Locate the cell with the specified text and output its [X, Y] center coordinate. 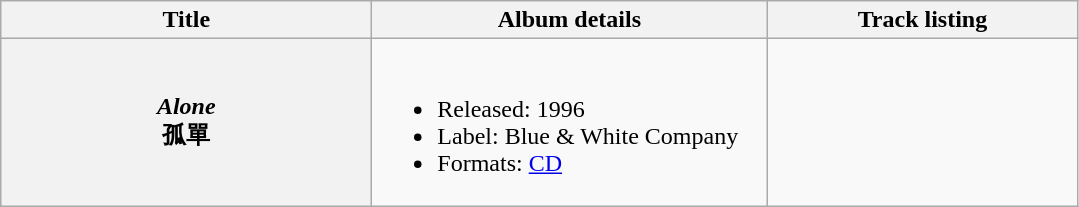
Album details [570, 20]
Released: 1996Label: Blue & White CompanyFormats: CD [570, 122]
Track listing [922, 20]
Title [186, 20]
Alone孤單 [186, 122]
